Return the [x, y] coordinate for the center point of the cell that contains the specified text.  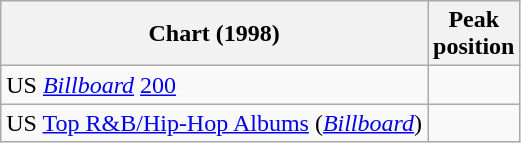
Peakposition [474, 34]
US Top R&B/Hip-Hop Albums (Billboard) [214, 123]
Chart (1998) [214, 34]
US Billboard 200 [214, 85]
